For the text-containing cell, return its midpoint in [X, Y] coordinate format. 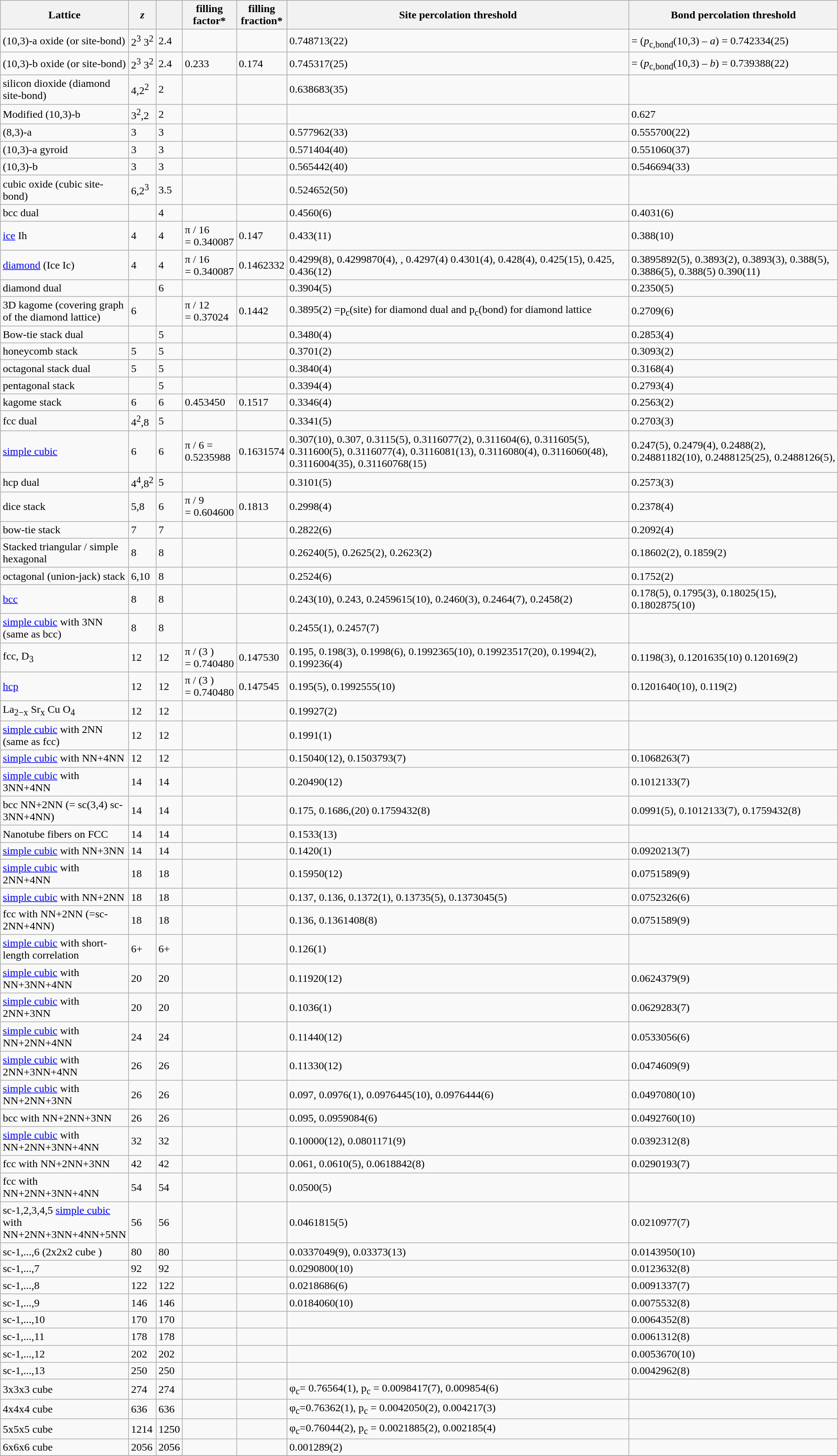
0.4560(6) [458, 213]
simple cubic with 3NN (same as bcc) [64, 628]
0.0337049(9), 0.03373(13) [458, 1251]
5x5x5 cube [64, 1429]
0.147530 [261, 657]
fcc, D3 [64, 657]
3D kagome (covering graph of the diamond lattice) [64, 312]
0.2709(6) [733, 312]
0.0143950(10) [733, 1251]
silicon dioxide (diamond site-bond) [64, 90]
Nanotube fibers on FCC [64, 834]
0.0533056(6) [733, 1037]
0.546694(33) [733, 167]
0.3895892(5), 0.3893(2), 0.3893(3), 0.388(5), 0.3886(5), 0.388(5) 0.390(11) [733, 265]
filling factor* [209, 15]
0.748713(22) [458, 41]
0.3346(4) [458, 403]
0.2998(4) [458, 507]
(10,3)-a oxide (or site-bond) [64, 41]
0.147 [261, 236]
simple cubic with 2NN+4NN [64, 874]
1214 [142, 1429]
bcc NN+2NN (= sc(3,4) sc-3NN+4NN) [64, 810]
0.0075532(8) [733, 1302]
simple cubic with 2NN (same as fcc) [64, 735]
0.2703(3) [733, 421]
0.2822(6) [458, 530]
0.1420(1) [458, 851]
(8,3)-a [64, 133]
0.433(11) [458, 236]
0.638683(35) [458, 90]
0.0290800(10) [458, 1268]
0.555700(22) [733, 133]
0.0474609(9) [733, 1066]
fcc dual [64, 421]
= (pc,bond(10,3) – a) = 0.742334(25) [733, 41]
0.19927(2) [458, 711]
hcp [64, 687]
0.2524(6) [458, 576]
sc-1,...,11 [64, 1337]
bcc [64, 599]
0.1813 [261, 507]
0.15950(12) [458, 874]
32,2 [142, 115]
sc-1,...,13 [64, 1371]
0.3840(4) [458, 368]
0.1012133(7) [733, 782]
0.0091337(7) [733, 1285]
π / 12 = 0.37024 [209, 312]
0.3101(5) [458, 483]
sc-1,...,12 [64, 1354]
sc-1,...,7 [64, 1268]
0.3480(4) [458, 334]
honeycomb stack [64, 351]
bcc with NN+2NN+3NN [64, 1118]
0.2563(2) [733, 403]
0.137, 0.136, 0.1372(1), 0.13735(5), 0.1373045(5) [458, 897]
0.627 [733, 115]
0.1442 [261, 312]
(10,3)-b [64, 167]
0.0392312(8) [733, 1141]
0.001289(2) [458, 1447]
0.3093(2) [733, 351]
3.5 [169, 190]
0.147545 [261, 687]
1250 [169, 1429]
diamond (Ice Ic) [64, 265]
φc=0.76044(2), pc = 0.0021885(2), 0.002185(4) [458, 1429]
0.1198(3), 0.1201635(10) 0.120169(2) [733, 657]
simple cubic with NN+2NN+4NN [64, 1037]
0.4299(8), 0.4299870(4), , 0.4297(4) 0.4301(4), 0.428(4), 0.425(15), 0.425, 0.436(12) [458, 265]
ice Ih [64, 236]
0.15040(12), 0.1503793(7) [458, 758]
0.0624379(9) [733, 979]
0.2092(4) [733, 530]
0.195, 0.198(3), 0.1998(6), 0.1992365(10), 0.19923517(20), 0.1994(2), 0.199236(4) [458, 657]
sc-1,...,9 [64, 1302]
sc-1,2,3,4,5 simple cubic with NN+2NN+3NN+4NN+5NN [64, 1222]
hcp dual [64, 483]
0.0210977(7) [733, 1222]
0.1036(1) [458, 1007]
0.1533(13) [458, 834]
0.0184060(10) [458, 1302]
π / 6 = 0.5235988 [209, 452]
fcc with NN+2NN+3NN+4NN [64, 1187]
0.095, 0.0959084(6) [458, 1118]
Bow-tie stack dual [64, 334]
0.1517 [261, 403]
0.4031(6) [733, 213]
sc-1,...,6 (2x2x2 cube ) [64, 1251]
simple cubic with NN+4NN [64, 758]
0.247(5), 0.2479(4), 0.2488(2), 0.24881182(10), 0.2488125(25), 0.2488126(5), [733, 452]
0.10000(12), 0.0801171(9) [458, 1141]
bow-tie stack [64, 530]
0.2793(4) [733, 385]
sc-1,...,8 [64, 1285]
0.2573(3) [733, 483]
0.2350(5) [733, 288]
pentagonal stack [64, 385]
0.175, 0.1686,(20) 0.1759432(8) [458, 810]
0.745317(25) [458, 64]
0.0290193(7) [733, 1164]
simple cubic with NN+2NN+3NN+4NN [64, 1141]
Stacked triangular / simple hexagonal [64, 552]
0.453450 [209, 403]
0.11440(12) [458, 1037]
0.0061312(8) [733, 1337]
0.0991(5), 0.1012133(7), 0.1759432(8) [733, 810]
6x6x6 cube [64, 1447]
4,22 [142, 90]
π / 9 = 0.604600 [209, 507]
0.097, 0.0976(1), 0.0976445(10), 0.0976444(6) [458, 1095]
octagonal (union-jack) stack [64, 576]
Site percolation threshold [458, 15]
sc-1,...,10 [64, 1319]
4x4x4 cube [64, 1409]
0.1991(1) [458, 735]
0.136, 0.1361408(8) [458, 920]
0.126(1) [458, 949]
0.565442(40) [458, 167]
φc=0.76362(1), pc = 0.0042050(2), 0.004217(3) [458, 1409]
0.1201640(10), 0.119(2) [733, 687]
0.2378(4) [733, 507]
φc= 0.76564(1), pc = 0.0098417(7), 0.009854(6) [458, 1389]
0.3904(5) [458, 288]
0.178(5), 0.1795(3), 0.18025(15), 0.1802875(10) [733, 599]
(10,3)-b oxide (or site-bond) [64, 64]
0.0064352(8) [733, 1319]
0.174 [261, 64]
simple cubic with NN+2NN+3NN [64, 1095]
0.524652(50) [458, 190]
6,10 [142, 576]
0.0500(5) [458, 1187]
3x3x3 cube [64, 1389]
0.0042962(8) [733, 1371]
0.1752(2) [733, 576]
bcc dual [64, 213]
0.0461815(5) [458, 1222]
0.0123632(8) [733, 1268]
0.3394(4) [458, 385]
0.2455(1), 0.2457(7) [458, 628]
0.11330(12) [458, 1066]
0.571404(40) [458, 150]
0.26240(5), 0.2625(2), 0.2623(2) [458, 552]
0.233 [209, 64]
0.0752326(6) [733, 897]
octagonal stack dual [64, 368]
0.195(5), 0.1992555(10) [458, 687]
(10,3)-a gyroid [64, 150]
diamond dual [64, 288]
kagome stack [64, 403]
0.388(10) [733, 236]
Bond percolation threshold [733, 15]
0.577962(33) [458, 133]
0.3341(5) [458, 421]
simple cubic with NN+3NN [64, 851]
0.061, 0.0610(5), 0.0618842(8) [458, 1164]
Modified (10,3)-b [64, 115]
0.551060(37) [733, 150]
simple cubic with 2NN+3NN [64, 1007]
simple cubic with 2NN+3NN+4NN [64, 1066]
5,8 [142, 507]
0.3168(4) [733, 368]
= (pc,bond(10,3) – b) = 0.739388(22) [733, 64]
0.0053670(10) [733, 1354]
cubic oxide (cubic site-bond) [64, 190]
0.18602(2), 0.1859(2) [733, 552]
0.0492760(10) [733, 1118]
simple cubic with short-length correlation [64, 949]
z [142, 15]
0.0497080(10) [733, 1095]
0.1631574 [261, 452]
fcc with NN+2NN (=sc-2NN+4NN) [64, 920]
dice stack [64, 507]
filling fraction* [261, 15]
simple cubic with NN+3NN+4NN [64, 979]
simple cubic with NN+2NN [64, 897]
6,23 [142, 190]
Lattice [64, 15]
0.11920(12) [458, 979]
0.3701(2) [458, 351]
0.0629283(7) [733, 1007]
fcc with NN+2NN+3NN [64, 1164]
0.1068263(7) [733, 758]
0.3895(2) =pc(site) for diamond dual and pc(bond) for diamond lattice [458, 312]
42,8 [142, 421]
0.20490(12) [458, 782]
0.243(10), 0.243, 0.2459615(10), 0.2460(3), 0.2464(7), 0.2458(2) [458, 599]
La2−x Srx Cu O4 [64, 711]
simple cubic [64, 452]
0.1462332 [261, 265]
0.2853(4) [733, 334]
0.0920213(7) [733, 851]
0.0218686(6) [458, 1285]
44,82 [142, 483]
simple cubic with 3NN+4NN [64, 782]
